Output the [x, y] coordinate of the center of the cell containing the given text.  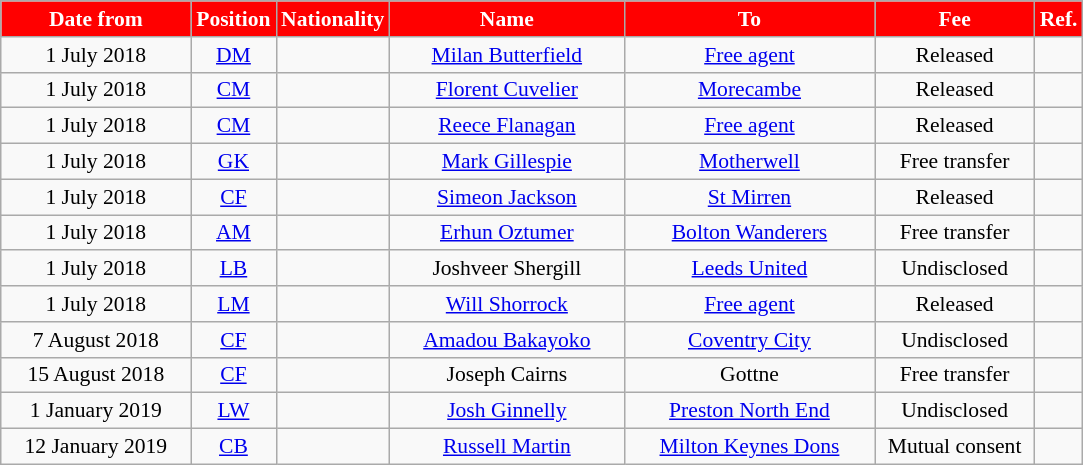
Will Shorrock [506, 304]
Joseph Cairns [506, 375]
DM [234, 55]
St Mirren [749, 197]
Coventry City [749, 340]
Milton Keynes Dons [749, 447]
To [749, 19]
Russell Martin [506, 447]
Amadou Bakayoko [506, 340]
Ref. [1059, 19]
Preston North End [749, 411]
12 January 2019 [96, 447]
Leeds United [749, 269]
LM [234, 304]
GK [234, 162]
Reece Flanagan [506, 126]
Name [506, 19]
Mutual consent [955, 447]
1 January 2019 [96, 411]
Erhun Oztumer [506, 233]
7 August 2018 [96, 340]
Mark Gillespie [506, 162]
Simeon Jackson [506, 197]
Position [234, 19]
Motherwell [749, 162]
Gottne [749, 375]
Date from [96, 19]
Milan Butterfield [506, 55]
Florent Cuvelier [506, 90]
Bolton Wanderers [749, 233]
Fee [955, 19]
Josh Ginnelly [506, 411]
15 August 2018 [96, 375]
LW [234, 411]
Nationality [332, 19]
LB [234, 269]
Joshveer Shergill [506, 269]
CB [234, 447]
AM [234, 233]
Morecambe [749, 90]
